Determine the [X, Y] coordinate at the center of the cell enclosing the given text.  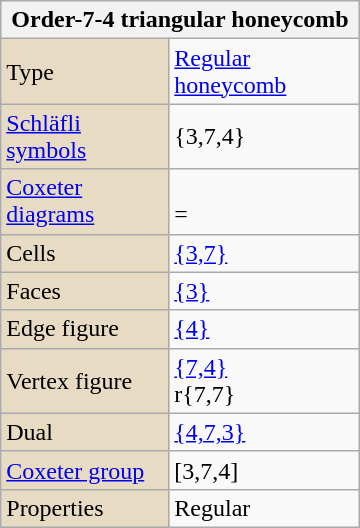
[3,7,4] [264, 470]
Order-7-4 triangular honeycomb [180, 20]
Regular [264, 508]
{3,7,4} [264, 136]
Type [85, 72]
Schläfli symbols [85, 136]
Regular honeycomb [264, 72]
Coxeter group [85, 470]
= [264, 202]
Vertex figure [85, 380]
Dual [85, 432]
Cells [85, 253]
Edge figure [85, 329]
{3} [264, 291]
Properties [85, 508]
{4} [264, 329]
Faces [85, 291]
{3,7} [264, 253]
Coxeter diagrams [85, 202]
{4,7,3} [264, 432]
{7,4} r{7,7} [264, 380]
